Determine the [X, Y] coordinate at the center of the cell enclosing the given text.  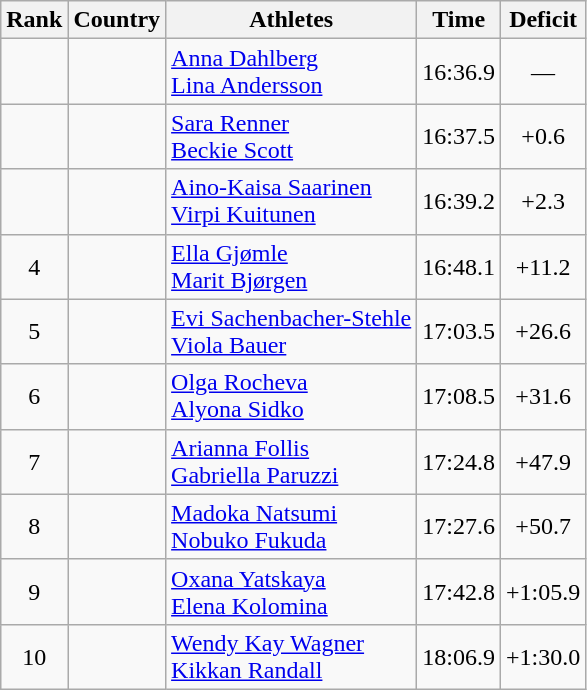
17:08.5 [459, 396]
Sara Renner Beckie Scott [292, 136]
16:36.9 [459, 72]
Arianna Follis Gabriella Paruzzi [292, 462]
+26.6 [542, 332]
Anna Dahlberg Lina Andersson [292, 72]
+1:05.9 [542, 592]
6 [34, 396]
+50.7 [542, 526]
+0.6 [542, 136]
17:27.6 [459, 526]
9 [34, 592]
Ella Gjømle Marit Bjørgen [292, 266]
17:03.5 [459, 332]
Athletes [292, 20]
8 [34, 526]
+2.3 [542, 202]
16:37.5 [459, 136]
Madoka Natsumi Nobuko Fukuda [292, 526]
10 [34, 656]
7 [34, 462]
Rank [34, 20]
18:06.9 [459, 656]
Country [117, 20]
17:24.8 [459, 462]
Aino-Kaisa Saarinen Virpi Kuitunen [292, 202]
Wendy Kay Wagner Kikkan Randall [292, 656]
Evi Sachenbacher-Stehle Viola Bauer [292, 332]
+11.2 [542, 266]
17:42.8 [459, 592]
Olga Rocheva Alyona Sidko [292, 396]
Deficit [542, 20]
Time [459, 20]
Oxana Yatskaya Elena Kolomina [292, 592]
+47.9 [542, 462]
16:39.2 [459, 202]
4 [34, 266]
16:48.1 [459, 266]
— [542, 72]
+31.6 [542, 396]
+1:30.0 [542, 656]
5 [34, 332]
